Determine the (X, Y) coordinate at the center of the cell enclosing the given text.  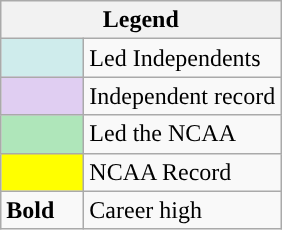
NCAA Record (182, 172)
Led Independents (182, 58)
Led the NCAA (182, 134)
Legend (141, 20)
Bold (42, 210)
Career high (182, 210)
Independent record (182, 96)
